Detect which cell encompasses the target text, then output its (x, y) center coordinate. 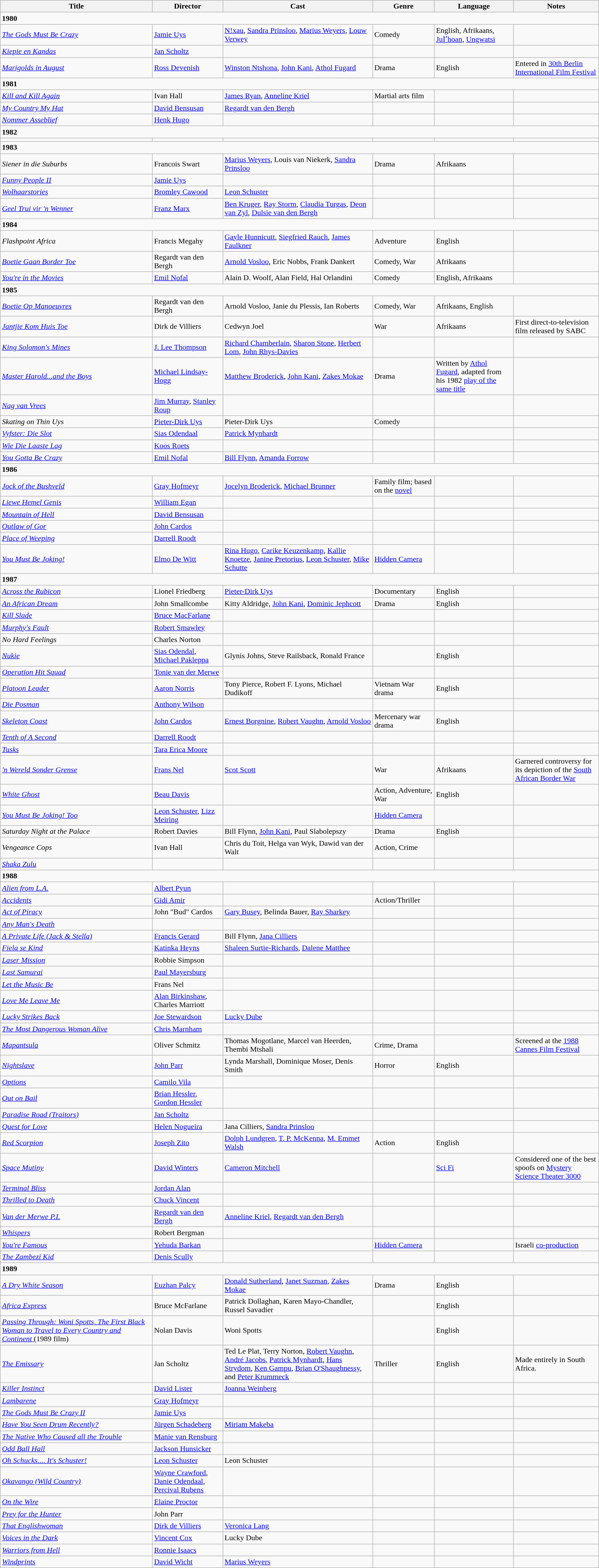
Jana Cilliers, Sandra Prinsloo (298, 1126)
Veronica Lang (298, 1526)
Cedwyn Joel (298, 327)
Paul Mayersburg (188, 972)
Chris Marnham (188, 1029)
Murphy's Fault (76, 628)
Wie Die Laaste Lag (76, 446)
Wolhaarstories (76, 192)
Bill Flynn, Jana Cilliers (298, 936)
Patrick Dollaghan, Karen Mayo-Chandler, Russel Savadier (298, 1306)
Ronnie Isaacs (188, 1550)
My Country My Hat (76, 108)
Vincent Cox (188, 1538)
You're Famous (76, 1245)
Gayle Hunnicutt, Siegfried Rauch, James Faulkner (298, 241)
Fiela se Kind (76, 948)
Shaka Zulu (76, 864)
No Hard Feelings (76, 640)
Last Samurai (76, 972)
Francois Swart (188, 164)
Notes (556, 6)
Quest for Love (76, 1126)
Cast (298, 6)
William Egan (188, 502)
Space Mutiny (76, 1168)
Passing Through: Woni Spotts, The First Black Woman to Travel to Every Country and Continent (1989 film) (76, 1331)
Any Man's Death (76, 924)
Garnered controversy for its depiction of the South African Border War (556, 770)
Whispers (76, 1233)
Documentary (403, 592)
Bruce MacFarlane (188, 616)
Kill Slade (76, 616)
Sias Odendal, Michael Pakleppa (188, 656)
Marius Weyers (298, 1562)
Marigolds in August (76, 68)
Geel Trui vir 'n Wenner (76, 208)
Love Me Leave Me (76, 1000)
Adventure (403, 241)
You Must Be Joking! Too (76, 815)
Afrikaans, English (474, 306)
Mountain of Hell (76, 514)
Robert Davies (188, 832)
Henk Hugo (188, 120)
Screened at the 1988 Cannes Film Festival (556, 1045)
Jock of the Bushveld (76, 486)
The Gods Must Be Crazy II (76, 1413)
Brian Hessler, Gordon Hessler (188, 1098)
Donald Sutherland, Janet Suzman, Zakes Mokae (298, 1285)
Crime, Drama (403, 1045)
1984 (299, 225)
Matthew Broderick, John Kani, Zakes Mokae (298, 376)
Voices in the Dark (76, 1538)
Red Scorpion (76, 1143)
Funny People II (76, 180)
Nightslave (76, 1066)
Lucky Strikes Back (76, 1017)
Nolan Davis (188, 1331)
The Gods Must Be Crazy (76, 35)
The Zambezi Kid (76, 1257)
Bruce McFarlane (188, 1306)
Ross Devenish (188, 68)
Boetie Op Manoeuvres (76, 306)
Africa Express (76, 1306)
Lambarene (76, 1401)
Ernest Borgnine, Robert Vaughn, Arnold Vosloo (298, 721)
Siener in die Suburbs (76, 164)
Sci Fi (474, 1168)
Charles Norton (188, 640)
Gary Busey, Belinda Bauer, Ray Sharkey (298, 912)
Thrilled to Death (76, 1200)
Leon Schuster, Lizz Meiring (188, 815)
Have You Seen Drum Recently? (76, 1425)
1988 (299, 876)
'n Wereld Sonder Grense (76, 770)
Thriller (403, 1364)
Aaron Norris (188, 688)
Marius Weyers, Louis van Niekerk, Sandra Prinsloo (298, 164)
Michael Lindsay-Hogg (188, 376)
Liewe Hemel Genis (76, 502)
Dolph Lundgren, T. P. McKenna, M. Emmet Walsh (298, 1143)
Killer Instinct (76, 1389)
James Ryan, Anneline Kriel (298, 96)
Joanna Weinberg (298, 1389)
You Gotta Be Crazy (76, 458)
Genre (403, 6)
Director (188, 6)
Scot Scott (298, 770)
John Smallcombe (188, 604)
Woni Spotts (298, 1331)
Alain D. Woolf, Alan Field, Hal Orlandini (298, 278)
Robbie Simpson (188, 960)
Act of Piracy (76, 912)
English, Afrikaans (474, 278)
You Must Be Joking! (76, 559)
First direct-to-television film released by SABC (556, 327)
Jocelyn Broderick, Michael Brunner (298, 486)
Alan Birkinshaw, Charles Marriott (188, 1000)
Out on Bail (76, 1098)
Tonie van der Merwe (188, 672)
Vengeance Cops (76, 848)
You're in the Movies (76, 278)
Prey for the Hunter (76, 1514)
Platoon Leader (76, 688)
Albert Pyun (188, 888)
Made entirely in South Africa. (556, 1364)
Yehuda Barkan (188, 1245)
1989 (299, 1269)
Camilo Vila (188, 1082)
Winston Ntshona, John Kani, Athol Fugard (298, 68)
Thomas Mogotlane, Marcel van Heerden, Thembi Mtshali (298, 1045)
Considered one of the best spoofs on Mystery Science Theater 3000 (556, 1168)
Gidi Amir (188, 900)
Helen Nogueira (188, 1126)
Mercenary war drama (403, 721)
Oliver Schmitz (188, 1045)
Tusks (76, 749)
Skating on Thin Uys (76, 422)
A Dry White Season (76, 1285)
Euzhan Palcy (188, 1285)
Oh Schucks.... It's Schuster! (76, 1461)
Action, Crime (403, 848)
Action, Adventure, War (403, 795)
Let the Music Be (76, 984)
Bill Flynn, Amanda Forrow (298, 458)
Nommer Asseblief (76, 120)
Katinka Heyns (188, 948)
Saturday Night at the Palace (76, 832)
An African Dream (76, 604)
Francis Megahy (188, 241)
Options (76, 1082)
Patrick Mynhardt (298, 434)
1985 (299, 290)
Laser Mission (76, 960)
Boetie Gaan Border Toe (76, 261)
Anthony Wilson (188, 705)
Chuck Vincent (188, 1200)
Tony Pierce, Robert F. Lyons, Michael Dudikoff (298, 688)
Place of Weeping (76, 538)
The Emissary (76, 1364)
1980 (299, 18)
On the Wire (76, 1502)
Glynis Johns, Steve Railsback, Ronald France (298, 656)
Tenth of A Second (76, 737)
Elaine Proctor (188, 1502)
Mapantsula (76, 1045)
Elmo De Witt (188, 559)
David Lister (188, 1389)
Bromley Cawood (188, 192)
Jackson Hunsicker (188, 1449)
Joseph Zito (188, 1143)
The Native Who Caused all the Trouble (76, 1437)
Richard Chamberlain, Sharon Stone, Herbert Lom, John Rhys-Davies (298, 347)
Chris du Toit, Helga van Wyk, Dawid van der Walt (298, 848)
Entered in 30th Berlin International Film Festival (556, 68)
1982 (299, 132)
Wayne Crawford, Danie Odendaal, Percival Rubens (188, 1481)
Kitty Aldridge, John Kani, Dominic Jephcott (298, 604)
That Englishwoman (76, 1526)
John "Bud" Cardos (188, 912)
1987 (299, 580)
Language (474, 6)
Cameron Mitchell (298, 1168)
Ben Kruger, Ray Storm, Claudia Turgas, Deon van Zyl, Dulsie van den Bergh (298, 208)
Miriam Makeba (298, 1425)
Koos Roets (188, 446)
Lionel Friedberg (188, 592)
Arnold Vosloo, Janie du Plessis, Ian Roberts (298, 306)
Odd Ball Hall (76, 1449)
Okavango (Wild Country) (76, 1481)
Manie van Rensburg (188, 1437)
Denis Scully (188, 1257)
Ted Le Plat, Terry Norton, Robert Vaughn, André Jacobs, Patrick Mynhardt, Hans Strydom, Ken Gampu, Brian O'Shaughnessy, and Peter Krummeck (298, 1364)
Title (76, 6)
White Ghost (76, 795)
Action (403, 1143)
Vietnam War drama (403, 688)
Horror (403, 1066)
1981 (299, 84)
Israeli co-production (556, 1245)
Warriors from Hell (76, 1550)
Franz Marx (188, 208)
David Wicht (188, 1562)
Paradise Road (Traitors) (76, 1114)
Joe Stewardson (188, 1017)
A Private Life (Jack & Stella) (76, 936)
Vyfster: Die Slot (76, 434)
Rina Hugo, Carike Keuzenkamp, Kallie Knoetze, Janine Pretorius, Leon Schuster, Mike Schutte (298, 559)
Martial arts film (403, 96)
Nukie (76, 656)
Kill and Kill Again (76, 96)
English, Afrikaans, Juǀʼhoan, Ungwatsi (474, 35)
Jürgen Schadeberg (188, 1425)
Across the Rubicon (76, 592)
N!xau, Sandra Prinsloo, Marius Weyers, Louw Verwey (298, 35)
Kiepie en Kandas (76, 51)
Tara Erica Moore (188, 749)
King Solomon's Mines (76, 347)
Written by Athol Fugard, adapted from his 1982 play of the same title (474, 376)
Anneline Kriel, Regardt van den Bergh (298, 1217)
Sias Odendaal (188, 434)
Operation Hit Squad (76, 672)
Skeleton Coast (76, 721)
Master Harold...and the Boys (76, 376)
Action/Thriller (403, 900)
1983 (299, 147)
Terminal Bliss (76, 1188)
Robert Bergman (188, 1233)
The Most Dangerous Woman Alive (76, 1029)
Jordan Alan (188, 1188)
Windprints (76, 1562)
Arnold Vosloo, Eric Nobbs, Frank Dankert (298, 261)
Francis Gerard (188, 936)
Jim Murray, Stanley Roup (188, 406)
Bill Flynn, John Kani, Paul Slabolepszy (298, 832)
J. Lee Thompson (188, 347)
Nag van Vrees (76, 406)
Family film; based on the novel (403, 486)
Die Posman (76, 705)
Van der Merwe P.I. (76, 1217)
Alien from L.A. (76, 888)
Flashpoint Africa (76, 241)
Jantjie Kom Huis Toe (76, 327)
Robert Smawley (188, 628)
Shaleen Surtie-Richards, Dalene Matthee (298, 948)
Beau Davis (188, 795)
Accidents (76, 900)
Outlaw of Gor (76, 526)
Lynda Marshall, Dominique Moser, Denis Smith (298, 1066)
1986 (299, 470)
David Winters (188, 1168)
